Identify which cell holds the provided text, then report its (x, y) central coordinate. 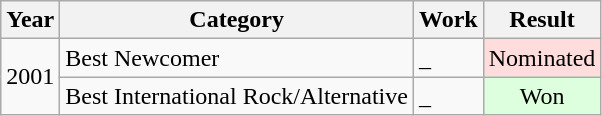
2001 (30, 77)
Won (542, 96)
Year (30, 20)
Best Newcomer (237, 58)
Nominated (542, 58)
Category (237, 20)
Best International Rock/Alternative (237, 96)
Result (542, 20)
Work (448, 20)
